Capture the cell that displays the provided text and extract its [X, Y] central coordinate. 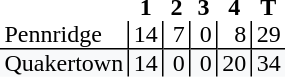
34 [268, 63]
8 [234, 35]
Pennridge [64, 35]
29 [268, 35]
Quakertown [64, 63]
7 [176, 35]
20 [234, 63]
